Detect which cell encompasses the target text, then output its [x, y] center coordinate. 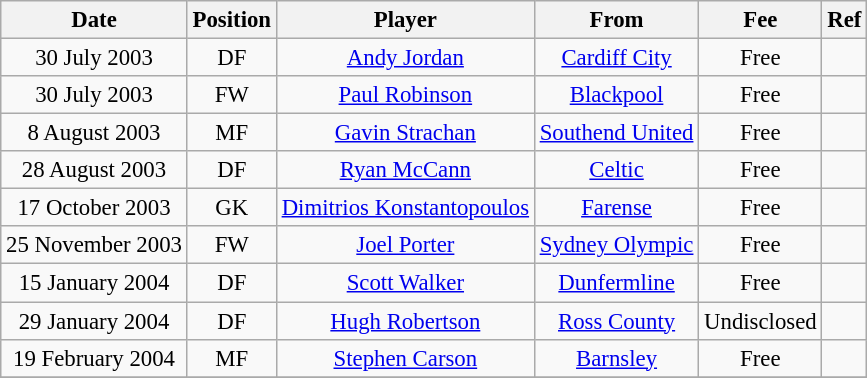
Ross County [616, 321]
Date [94, 20]
Scott Walker [405, 283]
25 November 2003 [94, 245]
8 August 2003 [94, 133]
Ref [844, 20]
Cardiff City [616, 58]
Andy Jordan [405, 58]
Dimitrios Konstantopoulos [405, 208]
Joel Porter [405, 245]
28 August 2003 [94, 170]
Dunfermline [616, 283]
From [616, 20]
Sydney Olympic [616, 245]
29 January 2004 [94, 321]
Gavin Strachan [405, 133]
Paul Robinson [405, 95]
Barnsley [616, 358]
19 February 2004 [94, 358]
Position [232, 20]
GK [232, 208]
Hugh Robertson [405, 321]
Stephen Carson [405, 358]
Ryan McCann [405, 170]
17 October 2003 [94, 208]
Celtic [616, 170]
Player [405, 20]
Farense [616, 208]
15 January 2004 [94, 283]
Blackpool [616, 95]
Fee [760, 20]
Southend United [616, 133]
Undisclosed [760, 321]
